Scan for the cell matching the given text and deliver its [x, y] coordinate at center. 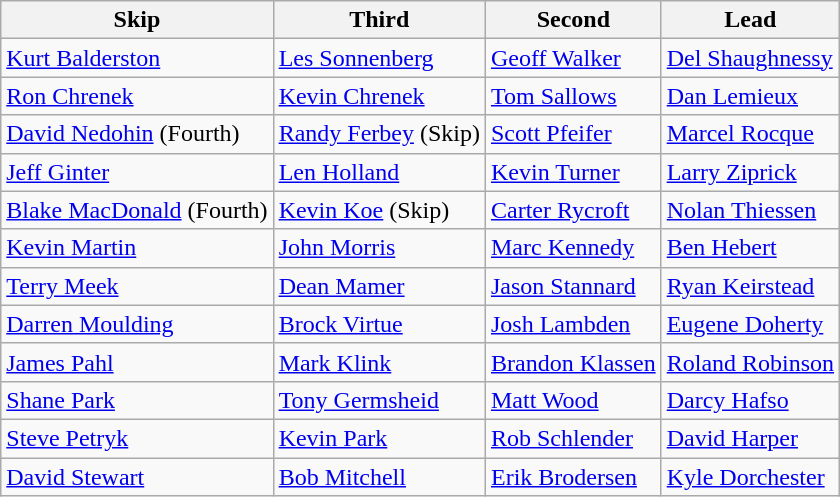
John Morris [379, 248]
Josh Lambden [573, 324]
Darren Moulding [137, 324]
Kevin Turner [573, 172]
Geoff Walker [573, 58]
Skip [137, 20]
Kevin Park [379, 438]
Kevin Koe (Skip) [379, 210]
Mark Klink [379, 362]
Third [379, 20]
Terry Meek [137, 286]
Matt Wood [573, 400]
David Harper [750, 438]
Brock Virtue [379, 324]
Erik Brodersen [573, 477]
Steve Petryk [137, 438]
Carter Rycroft [573, 210]
Eugene Doherty [750, 324]
Larry Ziprick [750, 172]
Marcel Rocque [750, 134]
Kurt Balderston [137, 58]
David Nedohin (Fourth) [137, 134]
Ron Chrenek [137, 96]
Bob Mitchell [379, 477]
Dan Lemieux [750, 96]
Scott Pfeifer [573, 134]
Kyle Dorchester [750, 477]
James Pahl [137, 362]
Del Shaughnessy [750, 58]
Kevin Chrenek [379, 96]
Kevin Martin [137, 248]
Tony Germsheid [379, 400]
Dean Mamer [379, 286]
Ryan Keirstead [750, 286]
Blake MacDonald (Fourth) [137, 210]
Les Sonnenberg [379, 58]
Marc Kennedy [573, 248]
Brandon Klassen [573, 362]
Nolan Thiessen [750, 210]
Rob Schlender [573, 438]
Roland Robinson [750, 362]
Tom Sallows [573, 96]
Randy Ferbey (Skip) [379, 134]
Ben Hebert [750, 248]
Second [573, 20]
David Stewart [137, 477]
Shane Park [137, 400]
Lead [750, 20]
Darcy Hafso [750, 400]
Len Holland [379, 172]
Jason Stannard [573, 286]
Jeff Ginter [137, 172]
